Extract the (X, Y) coordinate from the center of the cell holding the provided text.  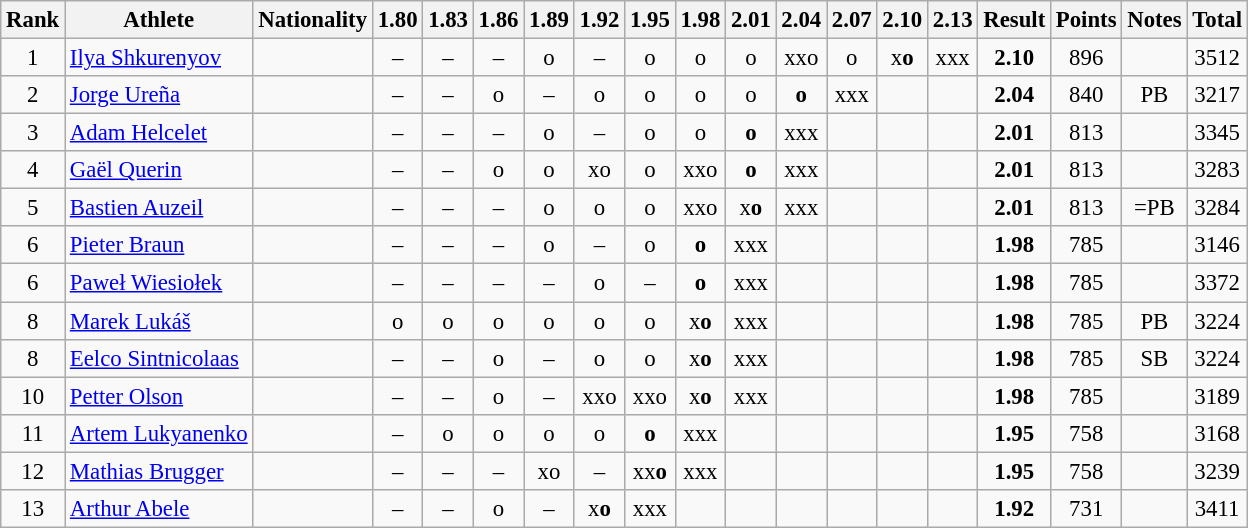
Marek Lukáš (159, 321)
3168 (1217, 433)
Total (1217, 20)
2.07 (852, 20)
840 (1086, 95)
Nationality (312, 20)
Paweł Wiesiołek (159, 283)
Result (1014, 20)
1.80 (397, 20)
731 (1086, 509)
3189 (1217, 396)
4 (33, 170)
3239 (1217, 471)
Rank (33, 20)
Pieter Braun (159, 245)
SB (1154, 358)
896 (1086, 58)
Notes (1154, 20)
5 (33, 208)
10 (33, 396)
3345 (1217, 133)
3146 (1217, 245)
Athlete (159, 20)
Points (1086, 20)
13 (33, 509)
Petter Olson (159, 396)
Jorge Ureña (159, 95)
11 (33, 433)
1.86 (498, 20)
3512 (1217, 58)
12 (33, 471)
=PB (1154, 208)
Gaël Querin (159, 170)
3411 (1217, 509)
2 (33, 95)
2.13 (952, 20)
3372 (1217, 283)
1.83 (448, 20)
Ilya Shkurenyov (159, 58)
Arthur Abele (159, 509)
Bastien Auzeil (159, 208)
Mathias Brugger (159, 471)
Eelco Sintnicolaas (159, 358)
3217 (1217, 95)
3283 (1217, 170)
1 (33, 58)
3284 (1217, 208)
Adam Helcelet (159, 133)
3 (33, 133)
1.89 (549, 20)
Artem Lukyanenko (159, 433)
